Detect which cell encompasses the target text, then output its [X, Y] center coordinate. 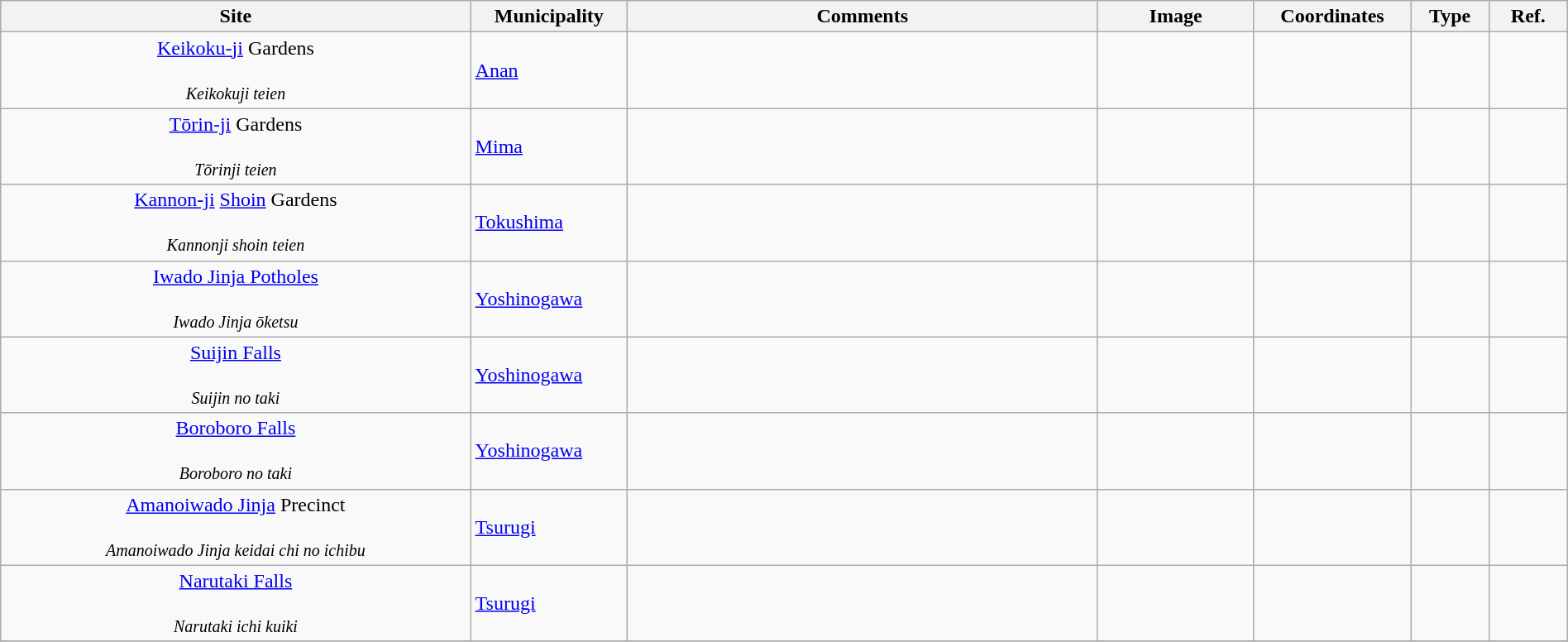
Narutaki FallsNarutaki ichi kuiki [236, 603]
Boroboro FallsBoroboro no taki [236, 451]
Site [236, 17]
Ref. [1528, 17]
Mima [549, 146]
Anan [549, 70]
Comments [863, 17]
Kannon-ji Shoin GardensKannonji shoin teien [236, 223]
Suijin FallsSuijin no taki [236, 375]
Coordinates [1331, 17]
Iwado Jinja PotholesIwado Jinja ōketsu [236, 299]
Municipality [549, 17]
Type [1451, 17]
Keikoku-ji GardensKeikokuji teien [236, 70]
Tokushima [549, 223]
Image [1176, 17]
Tōrin-ji GardensTōrinji teien [236, 146]
Amanoiwado Jinja PrecinctAmanoiwado Jinja keidai chi no ichibu [236, 527]
